Scan for the cell matching the given text and deliver its [X, Y] coordinate at center. 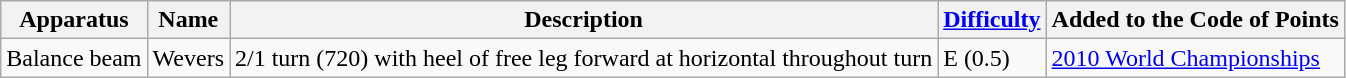
E (0.5) [992, 58]
Wevers [188, 58]
Name [188, 20]
Description [584, 20]
Added to the Code of Points [1195, 20]
Difficulty [992, 20]
Balance beam [74, 58]
2/1 turn (720) with heel of free leg forward at horizontal throughout turn [584, 58]
Apparatus [74, 20]
2010 World Championships [1195, 58]
